Capture the cell that displays the provided text and extract its (x, y) central coordinate. 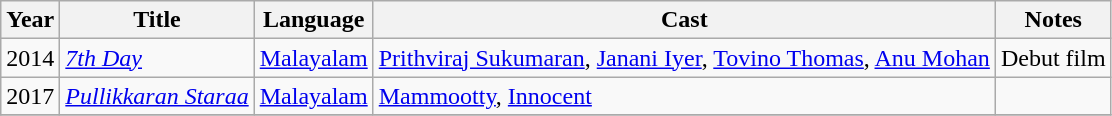
Year (30, 20)
2017 (30, 96)
Pullikkaran Staraa (157, 96)
Cast (684, 20)
7th Day (157, 58)
Title (157, 20)
Language (314, 20)
Mammootty, Innocent (684, 96)
Debut film (1053, 58)
2014 (30, 58)
Prithviraj Sukumaran, Janani Iyer, Tovino Thomas, Anu Mohan (684, 58)
Notes (1053, 20)
